Capture the cell that displays the provided text and extract its (x, y) central coordinate. 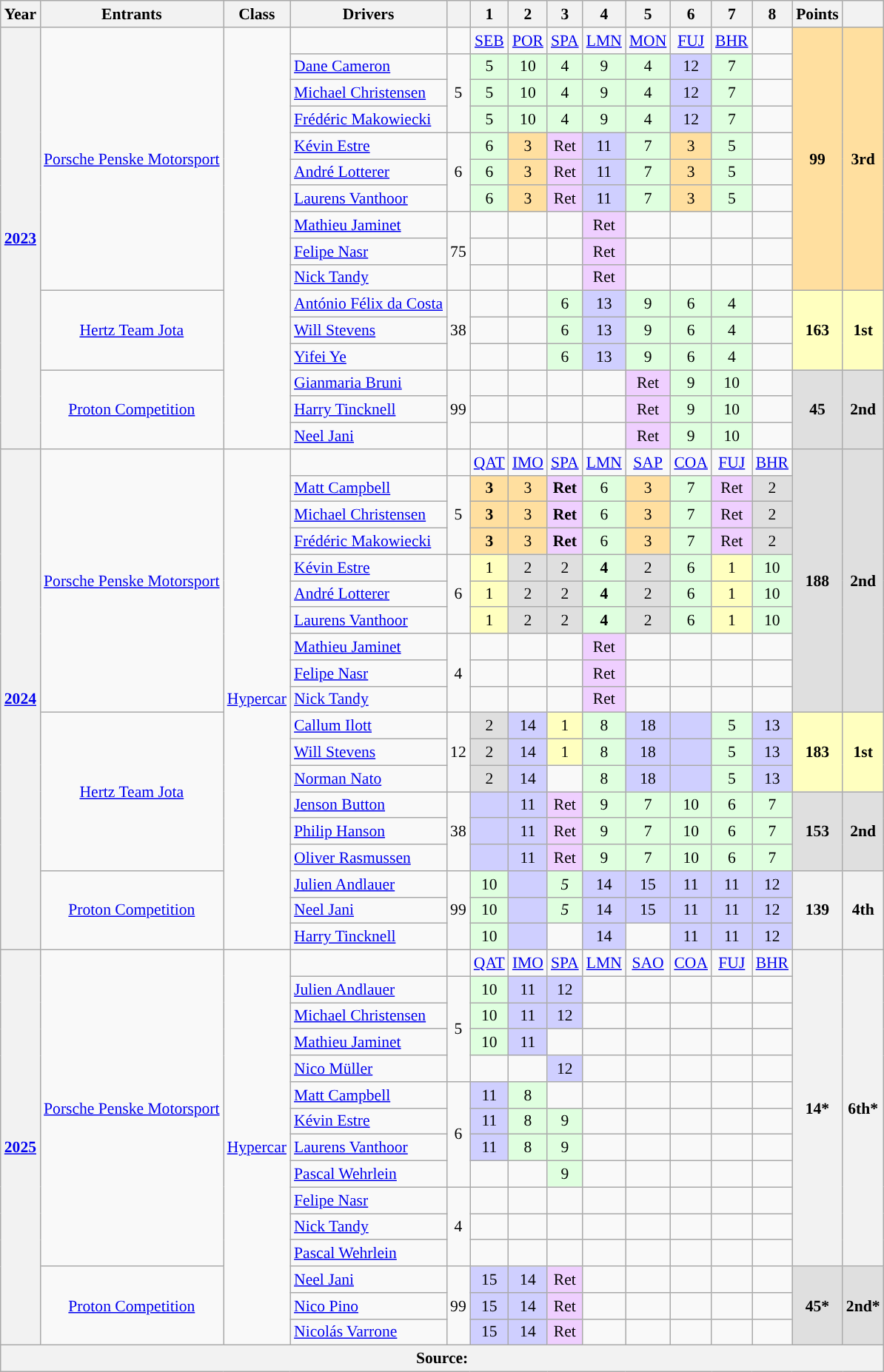
2023 (21, 238)
Points (817, 14)
MON (649, 41)
188 (817, 581)
Oliver Rasmussen (369, 858)
Jenson Button (369, 805)
Source: (443, 1359)
SAP (649, 463)
Nico Müller (369, 1069)
Dane Cameron (369, 67)
Gianmaria Bruni (369, 383)
Entrants (132, 14)
Callum Ilott (369, 726)
António Félix da Costa (369, 304)
Nico Pino (369, 1306)
2025 (21, 1148)
Philip Hanson (369, 832)
45* (817, 1305)
139 (817, 910)
Class (257, 14)
163 (817, 330)
Norman Nato (369, 779)
75 (458, 252)
Nicolás Varrone (369, 1332)
Yifei Ye (369, 357)
6th* (863, 1109)
SAO (649, 964)
2nd* (863, 1305)
3rd (863, 159)
45 (817, 410)
4th (863, 910)
SEB (489, 41)
2024 (21, 700)
Year (21, 14)
POR (528, 41)
183 (817, 752)
Drivers (369, 14)
14* (817, 1109)
153 (817, 832)
